Return [x, y] of the center of cell containing provided text 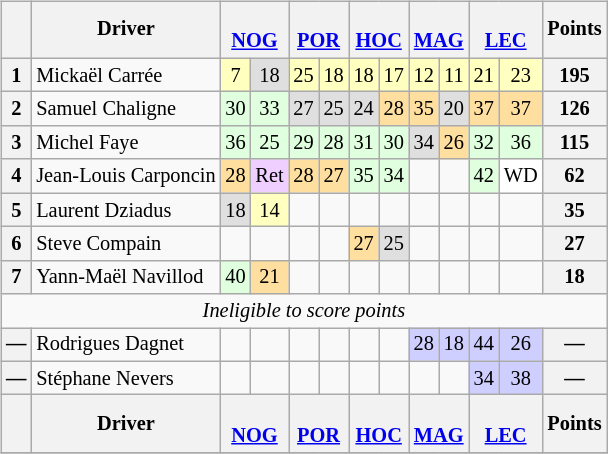
Ret [270, 176]
195 [574, 75]
14 [270, 210]
11 [454, 75]
3 [16, 143]
Jean-Louis Carponcin [126, 176]
126 [574, 109]
Steve Compain [126, 244]
115 [574, 143]
31 [364, 143]
32 [484, 143]
6 [16, 244]
5 [16, 210]
23 [521, 75]
Yann-Maël Navillod [126, 277]
17 [394, 75]
40 [235, 277]
Ineligible to score points [304, 311]
62 [574, 176]
44 [484, 345]
Rodrigues Dagnet [126, 345]
Stéphane Nevers [126, 378]
42 [484, 176]
Samuel Chaligne [126, 109]
Laurent Dziadus [126, 210]
4 [16, 176]
12 [424, 75]
33 [270, 109]
24 [364, 109]
WD [521, 176]
Michel Faye [126, 143]
1 [16, 75]
29 [303, 143]
Mickaël Carrée [126, 75]
20 [454, 109]
2 [16, 109]
38 [521, 378]
